Output the [x, y] coordinate of the center of the cell containing the given text.  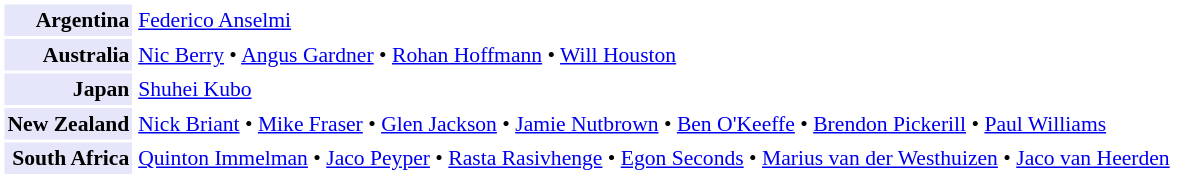
Federico Anselmi [654, 20]
New Zealand [68, 124]
Quinton Immelman • Jaco Peyper • Rasta Rasivhenge • Egon Seconds • Marius van der Westhuizen • Jaco van Heerden [654, 158]
Shuhei Kubo [654, 90]
Japan [68, 90]
Australia [68, 55]
Argentina [68, 20]
Nic Berry • Angus Gardner • Rohan Hoffmann • Will Houston [654, 55]
South Africa [68, 158]
Nick Briant • Mike Fraser • Glen Jackson • Jamie Nutbrown • Ben O'Keeffe • Brendon Pickerill • Paul Williams [654, 124]
